Capture the cell that displays the provided text and extract its (X, Y) central coordinate. 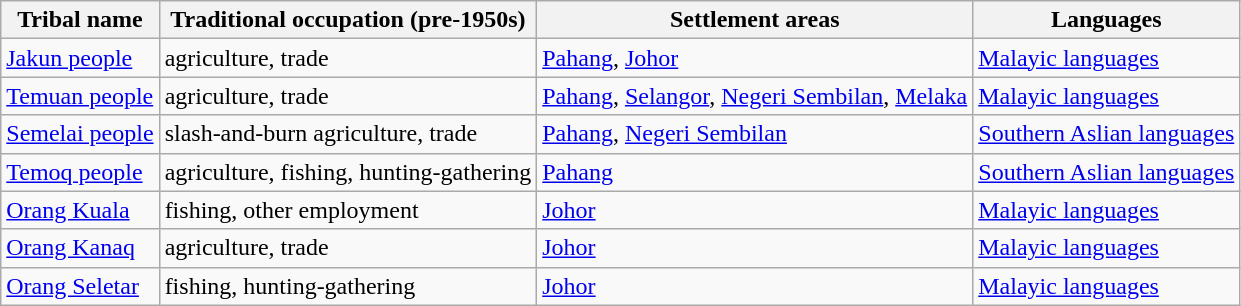
Semelai people (80, 134)
Pahang, Selangor, Negeri Sembilan, Melaka (755, 96)
Orang Kuala (80, 210)
Jakun people (80, 58)
Orang Kanaq (80, 248)
Orang Seletar (80, 286)
agriculture, fishing, hunting-gathering (348, 172)
Tribal name (80, 20)
Pahang, Negeri Sembilan (755, 134)
Traditional occupation (pre-1950s) (348, 20)
Settlement areas (755, 20)
slash-and-burn agriculture, trade (348, 134)
Pahang (755, 172)
Temoq people (80, 172)
Temuan people (80, 96)
fishing, other employment (348, 210)
Languages (1106, 20)
fishing, hunting-gathering (348, 286)
Pahang, Johor (755, 58)
